Capture the cell that displays the provided text and extract its [X, Y] central coordinate. 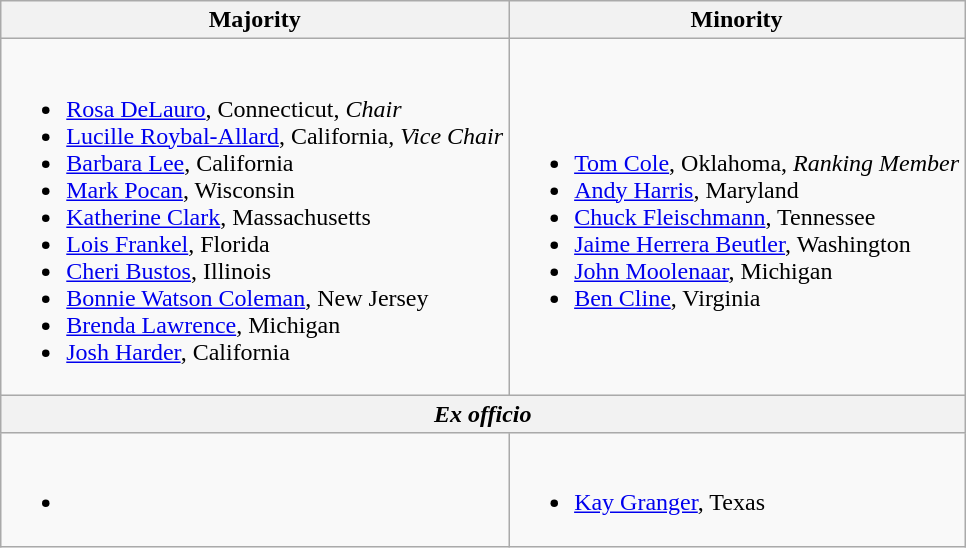
Ex officio [483, 414]
Kay Granger, Texas [737, 490]
Majority [255, 20]
Minority [737, 20]
